Return (x, y) of the center of cell containing provided text 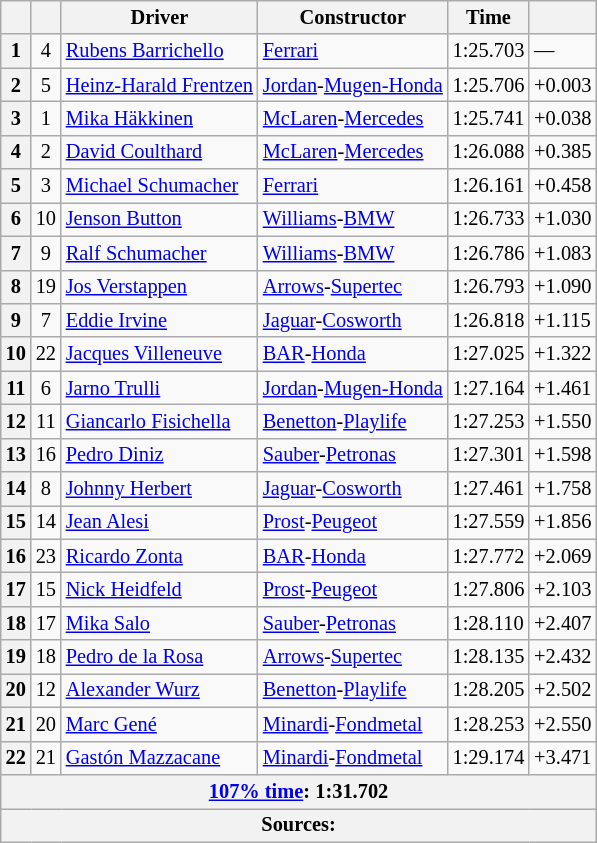
1:26.818 (489, 320)
+1.083 (562, 253)
+2.432 (562, 657)
1:27.253 (489, 421)
+1.090 (562, 287)
+2.502 (562, 690)
Ricardo Zonta (160, 556)
1:28.253 (489, 724)
Johnny Herbert (160, 489)
+0.003 (562, 85)
Nick Heidfeld (160, 589)
1:27.301 (489, 455)
Alexander Wurz (160, 690)
107% time: 1:31.702 (299, 791)
David Coulthard (160, 152)
Jean Alesi (160, 522)
Rubens Barrichello (160, 51)
13 (16, 455)
+1.598 (562, 455)
1:26.088 (489, 152)
Giancarlo Fisichella (160, 421)
Mika Salo (160, 623)
1:27.772 (489, 556)
+2.069 (562, 556)
Michael Schumacher (160, 186)
Mika Häkkinen (160, 118)
Jos Verstappen (160, 287)
1:25.741 (489, 118)
Marc Gené (160, 724)
+1.322 (562, 354)
Eddie Irvine (160, 320)
Jacques Villeneuve (160, 354)
+2.103 (562, 589)
Pedro de la Rosa (160, 657)
Jarno Trulli (160, 388)
+1.758 (562, 489)
+1.550 (562, 421)
1:27.164 (489, 388)
Pedro Diniz (160, 455)
Gastón Mazzacane (160, 758)
+1.461 (562, 388)
+1.115 (562, 320)
1:29.174 (489, 758)
1:28.205 (489, 690)
23 (46, 556)
Driver (160, 17)
+1.030 (562, 219)
1:28.110 (489, 623)
1:26.786 (489, 253)
+0.458 (562, 186)
+0.385 (562, 152)
+2.407 (562, 623)
+3.471 (562, 758)
1:27.461 (489, 489)
+2.550 (562, 724)
Time (489, 17)
Jenson Button (160, 219)
Heinz-Harald Frentzen (160, 85)
1:27.025 (489, 354)
Sources: (299, 825)
1:27.806 (489, 589)
1:28.135 (489, 657)
Constructor (353, 17)
1:26.733 (489, 219)
1:27.559 (489, 522)
1:26.793 (489, 287)
1:26.161 (489, 186)
+1.856 (562, 522)
1:25.706 (489, 85)
— (562, 51)
+0.038 (562, 118)
Ralf Schumacher (160, 253)
1:25.703 (489, 51)
